Scan for the cell matching the given text and deliver its [X, Y] coordinate at center. 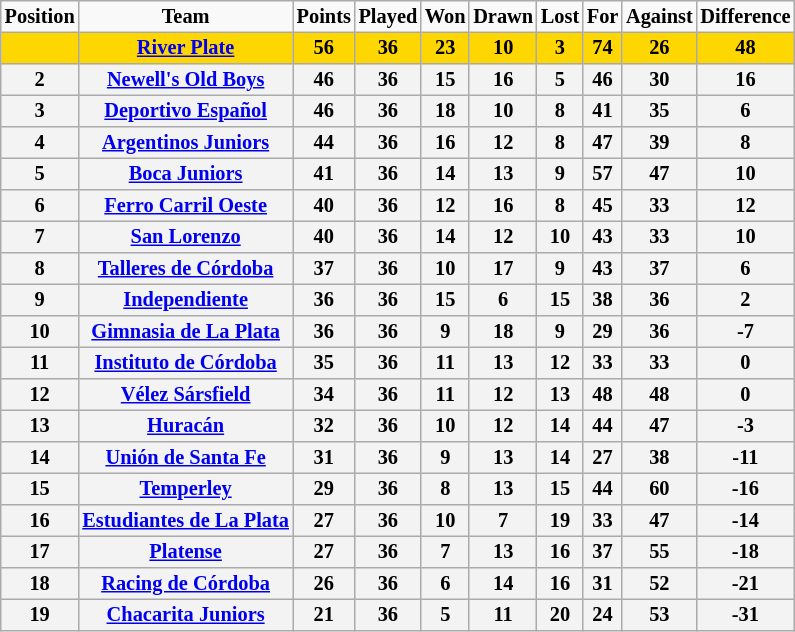
21 [324, 615]
Boca Juniors [185, 174]
-14 [746, 521]
52 [659, 584]
San Lorenzo [185, 237]
Points [324, 17]
-3 [746, 426]
30 [659, 80]
Huracán [185, 426]
Newell's Old Boys [185, 80]
Platense [185, 552]
-21 [746, 584]
23 [445, 48]
57 [602, 174]
-11 [746, 458]
Lost [560, 17]
Unión de Santa Fe [185, 458]
Estudiantes de La Plata [185, 521]
4 [40, 143]
Temperley [185, 489]
39 [659, 143]
55 [659, 552]
Argentinos Juniors [185, 143]
45 [602, 206]
-18 [746, 552]
34 [324, 395]
Gimnasia de La Plata [185, 332]
-31 [746, 615]
Independiente [185, 300]
Difference [746, 17]
-7 [746, 332]
Team [185, 17]
Racing de Córdoba [185, 584]
Against [659, 17]
Won [445, 17]
60 [659, 489]
-16 [746, 489]
Drawn [503, 17]
Deportivo Español [185, 111]
Ferro Carril Oeste [185, 206]
River Plate [185, 48]
Instituto de Córdoba [185, 363]
74 [602, 48]
For [602, 17]
Position [40, 17]
Vélez Sársfield [185, 395]
Talleres de Córdoba [185, 269]
Played [388, 17]
20 [560, 615]
Chacarita Juniors [185, 615]
53 [659, 615]
56 [324, 48]
32 [324, 426]
24 [602, 615]
